Locate the cell with the specified text and output its [X, Y] center coordinate. 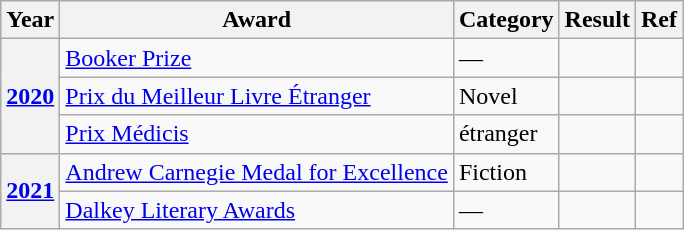
Fiction [506, 172]
Category [506, 20]
Award [257, 20]
Novel [506, 96]
Dalkey Literary Awards [257, 210]
Ref [658, 20]
Result [597, 20]
Prix du Meilleur Livre Étranger [257, 96]
2020 [30, 96]
Year [30, 20]
2021 [30, 191]
Booker Prize [257, 58]
étranger [506, 134]
Andrew Carnegie Medal for Excellence [257, 172]
Prix Médicis [257, 134]
